Pinpoint the cell where the given text exists, returning its (X, Y) midpoint coordinate. 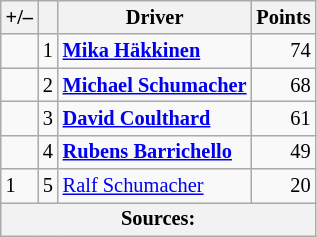
74 (283, 51)
20 (283, 186)
61 (283, 118)
David Coulthard (155, 118)
Rubens Barrichello (155, 152)
+/– (20, 17)
Driver (155, 17)
Michael Schumacher (155, 85)
49 (283, 152)
3 (48, 118)
2 (48, 85)
Mika Häkkinen (155, 51)
5 (48, 186)
68 (283, 85)
Ralf Schumacher (155, 186)
4 (48, 152)
Sources: (158, 219)
Points (283, 17)
